Provide the (x, y) coordinate of the cell's center where the given text is located.  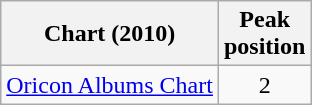
Chart (2010) (110, 34)
2 (264, 85)
Peakposition (264, 34)
Oricon Albums Chart (110, 85)
